For the text-containing cell, return its midpoint in [x, y] coordinate format. 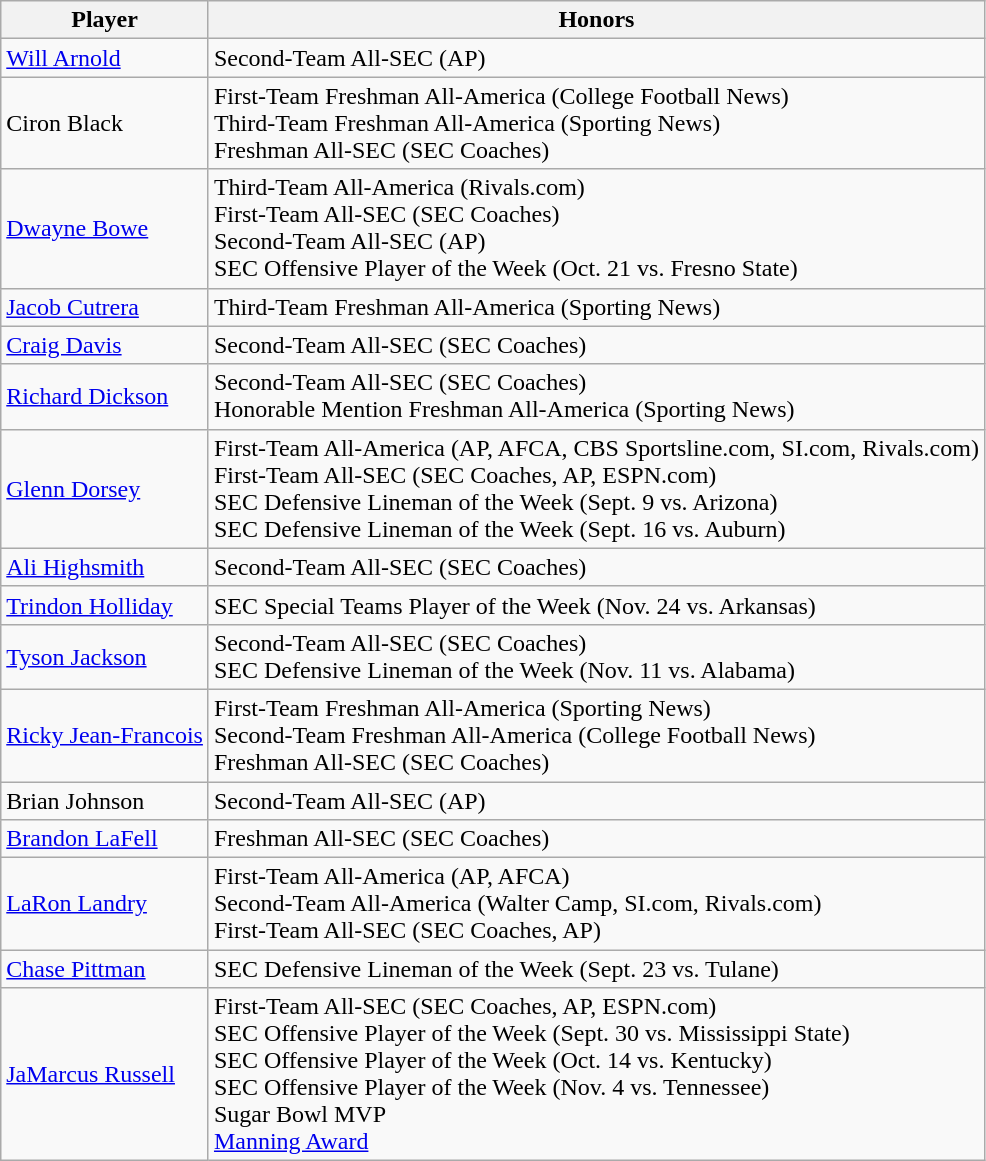
Second-Team All-SEC (SEC Coaches)Honorable Mention Freshman All-America (Sporting News) [596, 396]
Freshman All-SEC (SEC Coaches) [596, 839]
Craig Davis [105, 345]
Chase Pittman [105, 969]
SEC Special Teams Player of the Week (Nov. 24 vs. Arkansas) [596, 605]
SEC Defensive Lineman of the Week (Sept. 23 vs. Tulane) [596, 969]
Second-Team All-SEC (SEC Coaches)SEC Defensive Lineman of the Week (Nov. 11 vs. Alabama) [596, 656]
Tyson Jackson [105, 656]
Ali Highsmith [105, 567]
Glenn Dorsey [105, 488]
JaMarcus Russell [105, 1074]
First-Team All-America (AP, AFCA)Second-Team All-America (Walter Camp, SI.com, Rivals.com)First-Team All-SEC (SEC Coaches, AP) [596, 904]
LaRon Landry [105, 904]
First-Team Freshman All-America (College Football News)Third-Team Freshman All-America (Sporting News)Freshman All-SEC (SEC Coaches) [596, 123]
Brian Johnson [105, 801]
Ciron Black [105, 123]
Will Arnold [105, 58]
First-Team Freshman All-America (Sporting News)Second-Team Freshman All-America (College Football News)Freshman All-SEC (SEC Coaches) [596, 735]
Honors [596, 20]
Third-Team Freshman All-America (Sporting News) [596, 307]
Player [105, 20]
Dwayne Bowe [105, 228]
Jacob Cutrera [105, 307]
Trindon Holliday [105, 605]
Brandon LaFell [105, 839]
Richard Dickson [105, 396]
Ricky Jean-Francois [105, 735]
